Return (X, Y) of the center of cell containing provided text 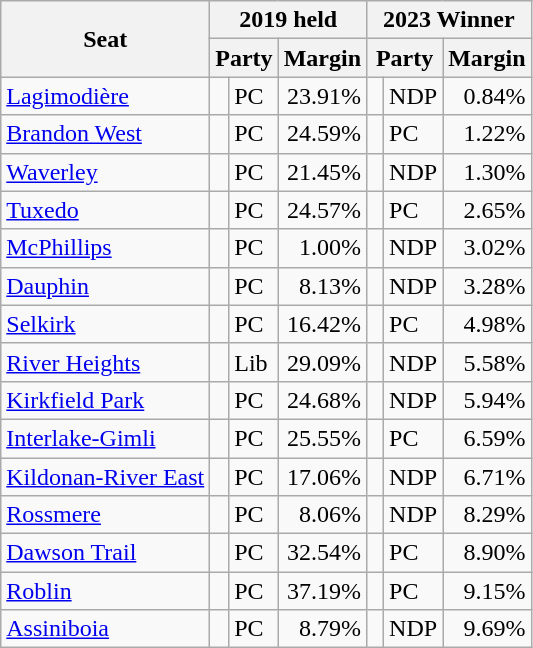
1.22% (487, 134)
Tuxedo (106, 210)
16.42% (322, 324)
8.79% (322, 629)
24.57% (322, 210)
Selkirk (106, 324)
Interlake-Gimli (106, 438)
21.45% (322, 172)
24.59% (322, 134)
1.00% (322, 248)
9.15% (487, 591)
3.28% (487, 286)
2019 held (288, 20)
8.06% (322, 515)
5.58% (487, 362)
23.91% (322, 96)
Lib (254, 362)
1.30% (487, 172)
McPhillips (106, 248)
0.84% (487, 96)
Brandon West (106, 134)
6.59% (487, 438)
6.71% (487, 477)
Dawson Trail (106, 553)
Lagimodière (106, 96)
8.90% (487, 553)
8.13% (322, 286)
5.94% (487, 400)
32.54% (322, 553)
Kildonan-River East (106, 477)
24.68% (322, 400)
17.06% (322, 477)
Dauphin (106, 286)
29.09% (322, 362)
Kirkfield Park (106, 400)
4.98% (487, 324)
Waverley (106, 172)
Roblin (106, 591)
2.65% (487, 210)
Assiniboia (106, 629)
3.02% (487, 248)
9.69% (487, 629)
River Heights (106, 362)
8.29% (487, 515)
2023 Winner (450, 20)
Seat (106, 39)
37.19% (322, 591)
Rossmere (106, 515)
25.55% (322, 438)
